Scan for the cell matching the given text and deliver its (X, Y) coordinate at center. 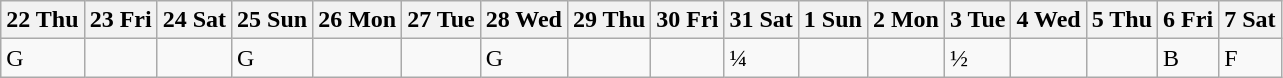
4 Wed (1048, 20)
22 Thu (42, 20)
½ (977, 58)
26 Mon (358, 20)
30 Fri (688, 20)
27 Tue (441, 20)
F (1250, 58)
29 Thu (608, 20)
3 Tue (977, 20)
2 Mon (906, 20)
23 Fri (120, 20)
25 Sun (272, 20)
B (1188, 58)
28 Wed (524, 20)
6 Fri (1188, 20)
31 Sat (761, 20)
24 Sat (194, 20)
1 Sun (832, 20)
¼ (761, 58)
7 Sat (1250, 20)
5 Thu (1122, 20)
